For the text-containing cell, return its midpoint in (x, y) coordinate format. 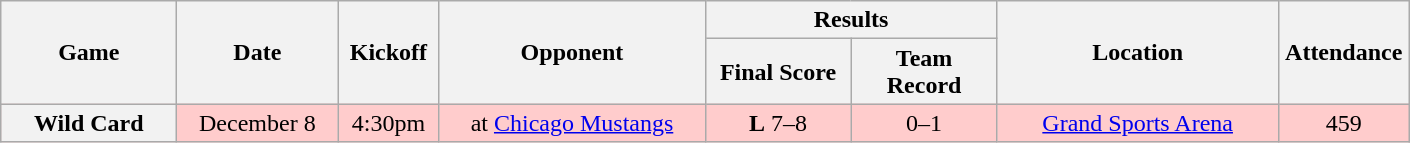
4:30pm (388, 123)
Wild Card (89, 123)
Attendance (1344, 52)
Final Score (778, 72)
December 8 (258, 123)
Game (89, 52)
Team Record (924, 72)
Kickoff (388, 52)
Location (1138, 52)
0–1 (924, 123)
Opponent (572, 52)
at Chicago Mustangs (572, 123)
Date (258, 52)
Results (851, 20)
Grand Sports Arena (1138, 123)
L 7–8 (778, 123)
459 (1344, 123)
